Scan for the cell matching the given text and deliver its [x, y] coordinate at center. 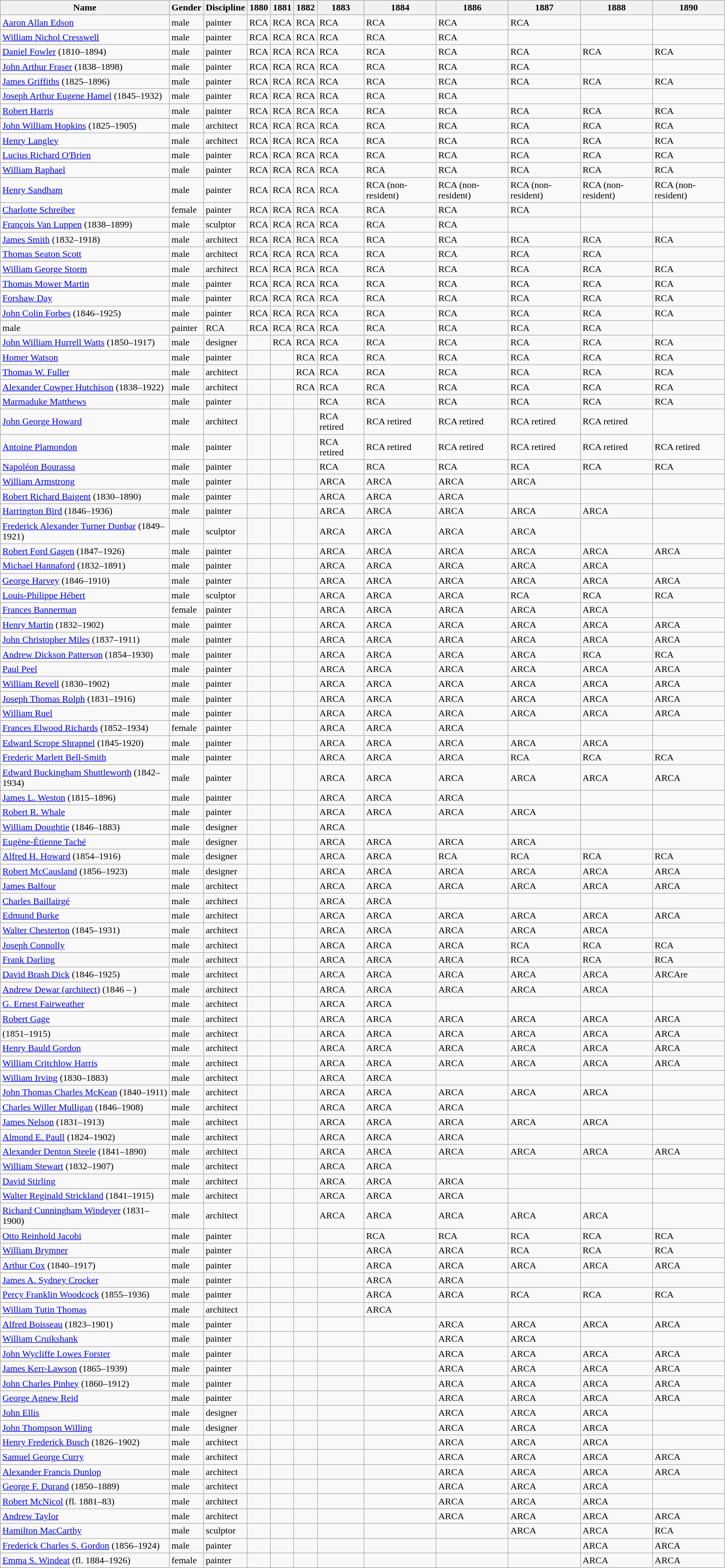
William Raphael [85, 170]
Antoine Plamondon [85, 446]
William Tutin Thomas [85, 1310]
Alfred Boisseau (1823–1901) [85, 1324]
Edward Buckingham Shuttleworth (1842–1934) [85, 777]
Forshaw Day [85, 298]
James Kerr-Lawson (1865–1939) [85, 1368]
Robert McCausland (1856–1923) [85, 871]
Harrington Bird (1846–1936) [85, 511]
James Smith (1832–1918) [85, 240]
Thomas W. Fuller [85, 372]
William Stewart (1832–1907) [85, 1166]
Walter Chesterton (1845–1931) [85, 930]
John Thompson Willing [85, 1427]
Henry Bauld Gordon [85, 1048]
1884 [400, 8]
Arthur Cox (1840–1917) [85, 1265]
Edmund Burke [85, 915]
Thomas Mower Martin [85, 284]
Louis-Philippe Hébert [85, 595]
John Thomas Charles McKean (1840–1911) [85, 1092]
Homer Watson [85, 357]
1883 [341, 8]
Joseph Connolly [85, 945]
Frederic Marlett Bell-Smith [85, 758]
Andrew Dewar (architect) (1846 – ) [85, 989]
Alfred H. Howard (1854–1916) [85, 856]
Robert R. Whale [85, 812]
(1851–1915) [85, 1034]
Richard Cunningham Windeyer (1831–1900) [85, 1216]
William George Storm [85, 269]
William Irving (1830–1883) [85, 1078]
ARCAre [689, 975]
Name [85, 8]
Henry Frederick Busch (1826–1902) [85, 1442]
Michael Hannaford (1832–1891) [85, 566]
Napoléon Bourassa [85, 467]
James Nelson (1831–1913) [85, 1122]
Robert Gage [85, 1019]
Gender [186, 8]
William Revell (1830–1902) [85, 684]
John Ellis [85, 1413]
Almond E. Paull (1824–1902) [85, 1137]
John Wycliffe Lowes Forster [85, 1354]
James Griffiths (1825–1896) [85, 81]
Samuel George Curry [85, 1457]
John William Hopkins (1825–1905) [85, 126]
David Brash Dick (1846–1925) [85, 975]
Frederick Charles S. Gordon (1856–1924) [85, 1546]
William Armstrong [85, 482]
1880 [259, 8]
Henry Langley [85, 140]
Emma S. Windeat (fl. 1884–1926) [85, 1560]
Henry Sandham [85, 190]
Robert Ford Gagen (1847–1926) [85, 551]
Alexander Denton Steele (1841–1890) [85, 1151]
Percy Franklin Woodcock (1855–1936) [85, 1295]
Alexander Francis Dunlop [85, 1472]
George Harvey (1846–1910) [85, 581]
Marmaduke Matthews [85, 401]
Charles Baillairgé [85, 901]
Andrew Dickson Patterson (1854–1930) [85, 654]
William Critchlow Harris [85, 1063]
Hamilton MacCarthy [85, 1531]
Robert McNicol (fl. 1881–83) [85, 1501]
George F. Durand (1850–1889) [85, 1487]
Thomas Seaton Scott [85, 254]
Paul Peel [85, 669]
Edward Scrope Shrapnel (1845-1920) [85, 743]
John George Howard [85, 422]
Alexander Cowper Hutchison (1838–1922) [85, 387]
Joseph Arthur Eugene Hamel (1845–1932) [85, 96]
William Doughtie (1846–1883) [85, 827]
Henry Martin (1832–1902) [85, 625]
Frances Elwood Richards (1852–1934) [85, 728]
1881 [282, 8]
Aaron Allan Edson [85, 22]
Charles Willer Mulligan (1846–1908) [85, 1107]
Charlotte Schreiber [85, 210]
John Christopher Miles (1837–1911) [85, 639]
William Nichol Cresswell [85, 37]
Andrew Taylor [85, 1516]
William Ruel [85, 713]
John Charles Pinhey (1860–1912) [85, 1383]
1887 [544, 8]
François Van Luppen (1838–1899) [85, 225]
Frank Darling [85, 960]
James Balfour [85, 886]
Discipline [225, 8]
1890 [689, 8]
Lucius Richard O'Brien [85, 155]
James A. Sydney Crocker [85, 1280]
Eugène-Étienne Taché [85, 842]
William Brymner [85, 1251]
William Cruikshank [85, 1339]
Frederick Alexander Turner Dunbar (1849–1921) [85, 531]
David Stirling [85, 1181]
Robert Harris [85, 111]
John Colin Forbes (1846–1925) [85, 313]
1882 [306, 8]
1886 [472, 8]
George Agnew Reid [85, 1398]
G. Ernest Fairweather [85, 1004]
Otto Reinhold Jacobi [85, 1236]
Frances Bannerman [85, 610]
1888 [617, 8]
Daniel Fowler (1810–1894) [85, 52]
John Arthur Fraser (1838–1898) [85, 67]
Walter Reginald Strickland (1841–1915) [85, 1196]
Joseph Thomas Rolph (1831–1916) [85, 699]
James L. Weston (1815–1896) [85, 798]
Robert Richard Baigent (1830–1890) [85, 496]
John William Hurrell Watts (1850–1917) [85, 343]
